Scan for the cell matching the given text and deliver its [X, Y] coordinate at center. 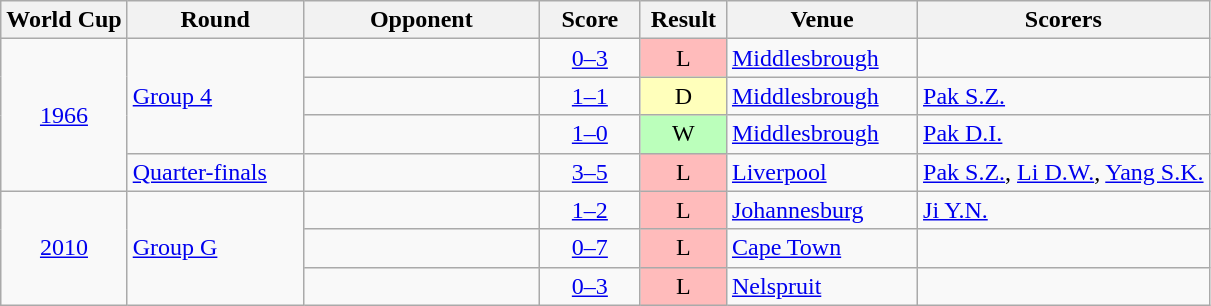
Result [683, 20]
Johannesburg [822, 210]
Opponent [421, 20]
Pak D.I. [1064, 134]
1–1 [590, 96]
World Cup [64, 20]
Score [590, 20]
Venue [822, 20]
Ji Y.N. [1064, 210]
3–5 [590, 172]
1966 [64, 115]
Nelspruit [822, 286]
1–2 [590, 210]
Round [215, 20]
Group G [215, 248]
Pak S.Z., Li D.W., Yang S.K. [1064, 172]
Quarter-finals [215, 172]
Scorers [1064, 20]
D [683, 96]
1–0 [590, 134]
Group 4 [215, 96]
W [683, 134]
Cape Town [822, 248]
Pak S.Z. [1064, 96]
2010 [64, 248]
Liverpool [822, 172]
0–7 [590, 248]
